From the cell containing the given text, extract its center point as (X, Y) coordinate. 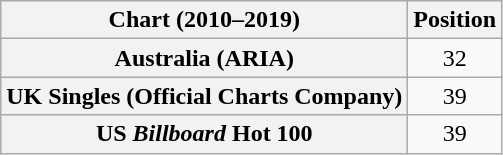
US Billboard Hot 100 (204, 134)
Chart (2010–2019) (204, 20)
Australia (ARIA) (204, 58)
UK Singles (Official Charts Company) (204, 96)
32 (455, 58)
Position (455, 20)
